Identify which cell holds the provided text, then report its [x, y] central coordinate. 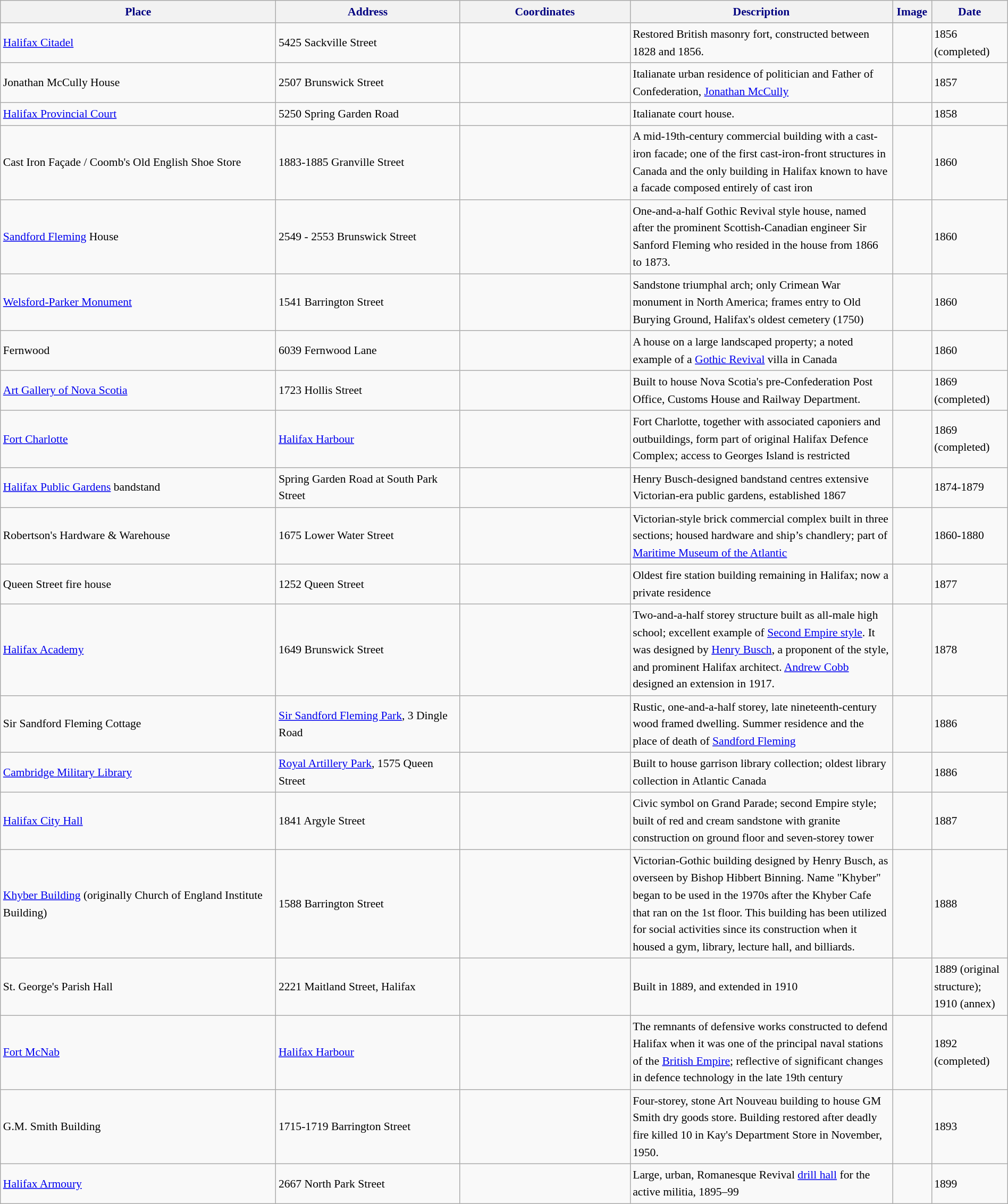
1856 (completed) [970, 44]
1675 Lower Water Street [368, 536]
Coordinates [544, 12]
Address [368, 12]
1588 Barrington Street [368, 904]
1723 Hollis Street [368, 391]
Civic symbol on Grand Parade; second Empire style; built of red and cream sandstone with granite construction on ground floor and seven-storey tower [761, 821]
Sir Sandford Fleming Cottage [138, 724]
Welsford-Parker Monument [138, 302]
Oldest fire station building remaining in Halifax; now a private residence [761, 585]
5425 Sackville Street [368, 44]
Image [912, 12]
Built to house garrison library collection; oldest library collection in Atlantic Canada [761, 773]
1887 [970, 821]
Restored British masonry fort, constructed between 1828 and 1856. [761, 44]
Halifax Armoury [138, 1184]
1841 Argyle Street [368, 821]
Italianate urban residence of politician and Father of Confederation, Jonathan McCully [761, 83]
1878 [970, 650]
St. George's Parish Hall [138, 987]
Italianate court house. [761, 114]
Art Gallery of Nova Scotia [138, 391]
1899 [970, 1184]
Cambridge Military Library [138, 773]
Sandford Fleming House [138, 237]
Fernwood [138, 351]
1888 [970, 904]
Built in 1889, and extended in 1910 [761, 987]
Built to house Nova Scotia's pre-Confederation Post Office, Customs House and Railway Department. [761, 391]
A house on a large landscaped property; a noted example of a Gothic Revival villa in Canada [761, 351]
2667 North Park Street [368, 1184]
Robertson's Hardware & Warehouse [138, 536]
1874-1879 [970, 488]
Rustic, one-and-a-half storey, late nineteenth-century wood framed dwelling. Summer residence and the place of death of Sandford Fleming [761, 724]
1893 [970, 1127]
2507 Brunswick Street [368, 83]
1857 [970, 83]
1877 [970, 585]
Description [761, 12]
Cast Iron Façade / Coomb's Old English Shoe Store [138, 163]
Khyber Building (originally Church of England Institute Building) [138, 904]
1715-1719 Barrington Street [368, 1127]
G.M. Smith Building [138, 1127]
Sir Sandford Fleming Park, 3 Dingle Road [368, 724]
1883-1885 Granville Street [368, 163]
Henry Busch-designed bandstand centres extensive Victorian-era public gardens, established 1867 [761, 488]
Royal Artillery Park, 1575 Queen Street [368, 773]
1252 Queen Street [368, 585]
Jonathan McCully House [138, 83]
Place [138, 12]
Halifax City Hall [138, 821]
1541 Barrington Street [368, 302]
1858 [970, 114]
1860-1880 [970, 536]
Large, urban, Romanesque Revival drill hall for the active militia, 1895–99 [761, 1184]
Sandstone triumphal arch; only Crimean War monument in North America; frames entry to Old Burying Ground, Halifax's oldest cemetery (1750) [761, 302]
Victorian-style brick commercial complex built in three sections; housed hardware and ship’s chandlery; part of Maritime Museum of the Atlantic [761, 536]
2221 Maitland Street, Halifax [368, 987]
1892 (completed) [970, 1053]
2549 - 2553 Brunswick Street [368, 237]
Halifax Citadel [138, 44]
Queen Street fire house [138, 585]
Halifax Academy [138, 650]
1889 (original structure); 1910 (annex) [970, 987]
1649 Brunswick Street [368, 650]
Date [970, 12]
Halifax Public Gardens bandstand [138, 488]
Halifax Provincial Court [138, 114]
Fort McNab [138, 1053]
Fort Charlotte [138, 439]
5250 Spring Garden Road [368, 114]
Spring Garden Road at South Park Street [368, 488]
6039 Fernwood Lane [368, 351]
